Determine the [X, Y] coordinate at the center of the cell enclosing the given text.  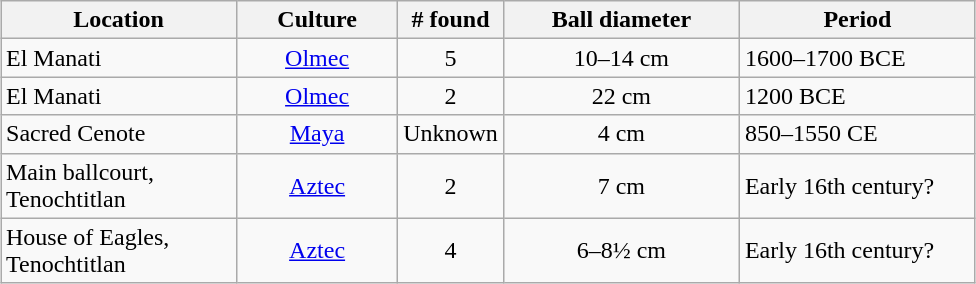
1600–1700 BCE [857, 58]
Location [118, 20]
10–14 cm [621, 58]
Sacred Cenote [118, 134]
22 cm [621, 96]
Unknown [451, 134]
7 cm [621, 186]
1200 BCE [857, 96]
House of Eagles, Tenochtitlan [118, 250]
Maya [318, 134]
Main ballcourt, Tenochtitlan [118, 186]
5 [451, 58]
850–1550 CE [857, 134]
4 [451, 250]
# found [451, 20]
4 cm [621, 134]
6–8½ cm [621, 250]
Ball diameter [621, 20]
Period [857, 20]
Culture [318, 20]
